Detect which cell encompasses the target text, then output its [x, y] center coordinate. 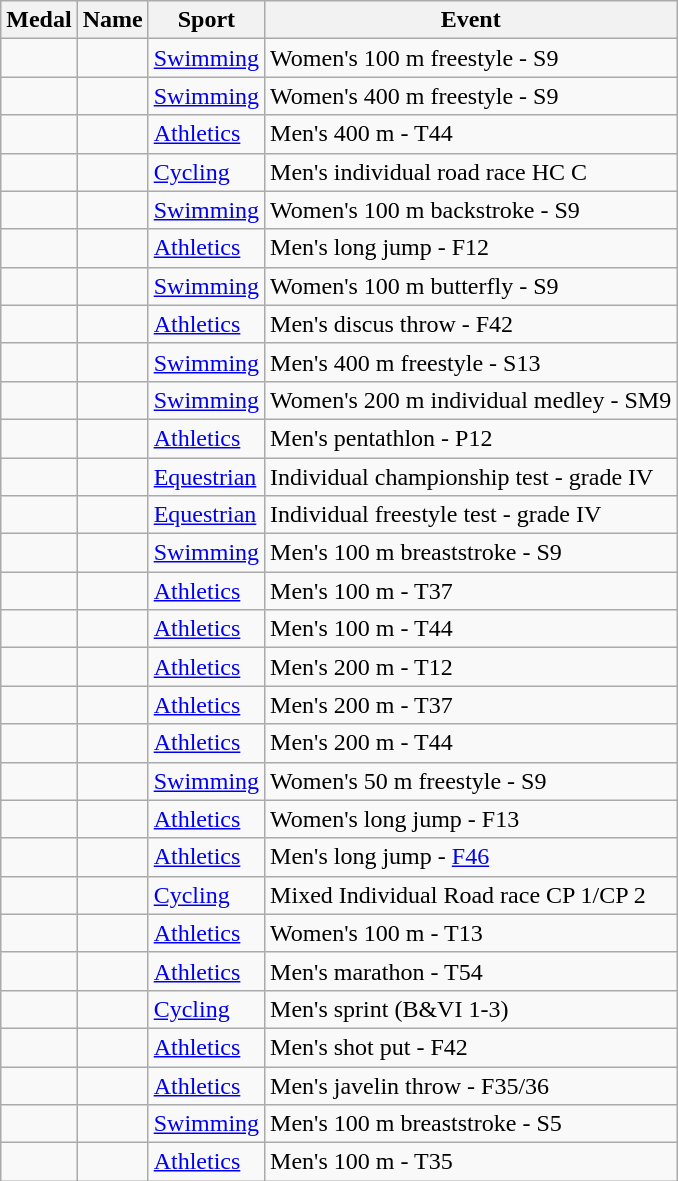
Men's 100 m breaststroke - S9 [471, 553]
Sport [206, 20]
Women's 100 m backstroke - S9 [471, 210]
Individual championship test - grade IV [471, 477]
Men's long jump - F12 [471, 248]
Women's 200 m individual medley - SM9 [471, 400]
Women's 100 m butterfly - S9 [471, 286]
Men's javelin throw - F35/36 [471, 1085]
Men's 200 m - T44 [471, 743]
Men's 100 m - T37 [471, 591]
Name [112, 20]
Men's 100 m breaststroke - S5 [471, 1124]
Individual freestyle test - grade IV [471, 515]
Men's 200 m - T37 [471, 705]
Men's individual road race HC C [471, 172]
Men's long jump - F46 [471, 857]
Women's long jump - F13 [471, 819]
Women's 400 m freestyle - S9 [471, 96]
Men's 400 m freestyle - S13 [471, 362]
Women's 100 m - T13 [471, 933]
Men's discus throw - F42 [471, 324]
Men's shot put - F42 [471, 1047]
Women's 50 m freestyle - S9 [471, 781]
Mixed Individual Road race CP 1/CP 2 [471, 895]
Men's 100 m - T44 [471, 629]
Men's pentathlon - P12 [471, 438]
Event [471, 20]
Men's sprint (B&VI 1-3) [471, 1009]
Men's 400 m - T44 [471, 134]
Women's 100 m freestyle - S9 [471, 58]
Men's marathon - T54 [471, 971]
Men's 200 m - T12 [471, 667]
Men's 100 m - T35 [471, 1162]
Medal [39, 20]
